Capture the cell that displays the provided text and extract its (X, Y) central coordinate. 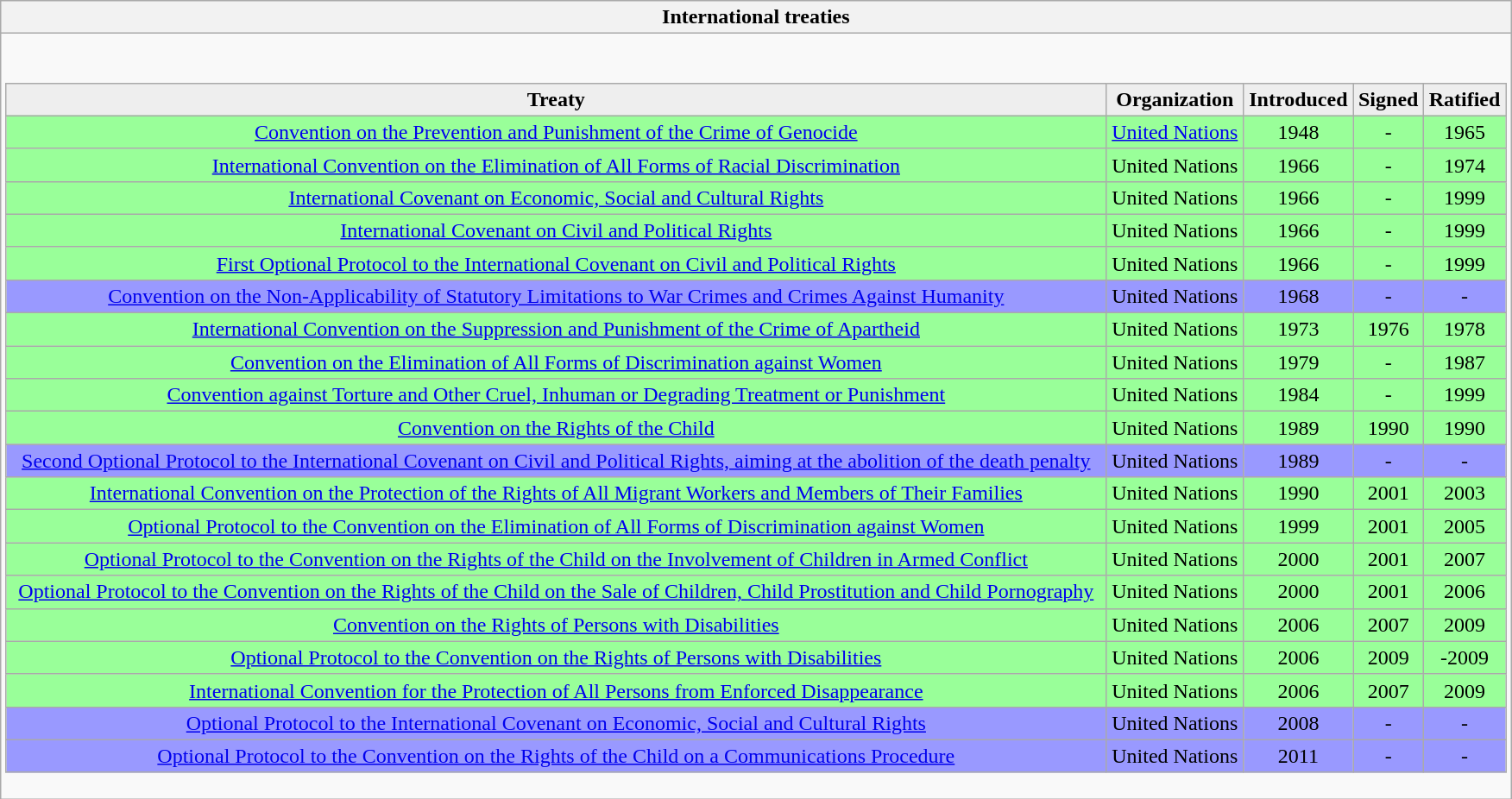
1976 (1389, 330)
1974 (1464, 165)
1973 (1298, 330)
Convention on the Non-Applicability of Statutory Limitations to War Crimes and Crimes Against Humanity (556, 296)
Optional Protocol to the International Covenant on Economic, Social and Cultural Rights (556, 723)
International Convention on the Suppression and Punishment of the Crime of Apartheid (556, 330)
Optional Protocol to the Convention on the Elimination of All Forms of Discrimination against Women (556, 526)
1984 (1298, 395)
Signed (1389, 99)
International Convention on the Elimination of All Forms of Racial Discrimination (556, 165)
Optional Protocol to the Convention on the Rights of the Child on the Involvement of Children in Armed Conflict (556, 559)
Optional Protocol to the Convention on the Rights of Persons with Disabilities (556, 657)
Convention on the Rights of the Child (556, 428)
International Covenant on Economic, Social and Cultural Rights (556, 198)
First Optional Protocol to the International Covenant on Civil and Political Rights (556, 263)
2011 (1298, 756)
Optional Protocol to the Convention on the Rights of the Child on a Communications Procedure (556, 756)
International Convention for the Protection of All Persons from Enforced Disappearance (556, 690)
2008 (1298, 723)
1965 (1464, 132)
International Convention on the Protection of the Rights of All Migrant Workers and Members of Their Families (556, 494)
Ratified (1464, 99)
Optional Protocol to the Convention on the Rights of the Child on the Sale of Children, Child Prostitution and Child Pornography (556, 592)
2005 (1464, 526)
Convention against Torture and Other Cruel, Inhuman or Degrading Treatment or Punishment (556, 395)
1979 (1298, 362)
Organization (1175, 99)
Convention on the Rights of Persons with Disabilities (556, 625)
Introduced (1298, 99)
1948 (1298, 132)
Treaty (556, 99)
Convention on the Prevention and Punishment of the Crime of Genocide (556, 132)
Convention on the Elimination of All Forms of Discrimination against Women (556, 362)
1978 (1464, 330)
Second Optional Protocol to the International Covenant on Civil and Political Rights, aiming at the abolition of the death penalty (556, 461)
International Covenant on Civil and Political Rights (556, 230)
1968 (1298, 296)
-2009 (1464, 657)
International treaties (756, 17)
1987 (1464, 362)
2003 (1464, 494)
